Find where the given text appears and provide that cell's center as [X, Y] coordinate. 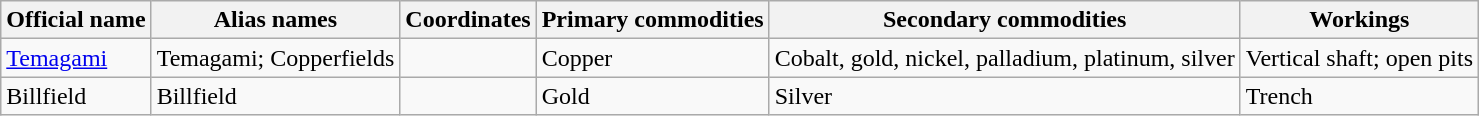
Cobalt, gold, nickel, palladium, platinum, silver [1004, 58]
Official name [76, 20]
Coordinates [468, 20]
Gold [652, 96]
Secondary commodities [1004, 20]
Vertical shaft; open pits [1359, 58]
Alias names [276, 20]
Copper [652, 58]
Silver [1004, 96]
Temagami [76, 58]
Temagami; Copperfields [276, 58]
Workings [1359, 20]
Trench [1359, 96]
Primary commodities [652, 20]
